Return (X, Y) of the center of cell containing provided text 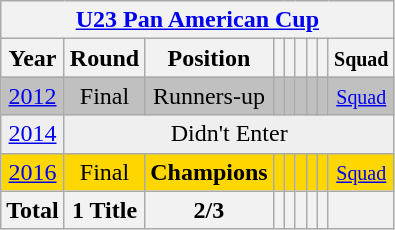
Champions (209, 172)
2012 (33, 96)
Round (104, 58)
2016 (33, 172)
2/3 (209, 210)
Position (209, 58)
Total (33, 210)
Year (33, 58)
Didn't Enter (229, 134)
1 Title (104, 210)
2014 (33, 134)
Runners-up (209, 96)
U23 Pan American Cup (198, 20)
